Identify which cell holds the provided text, then report its (x, y) central coordinate. 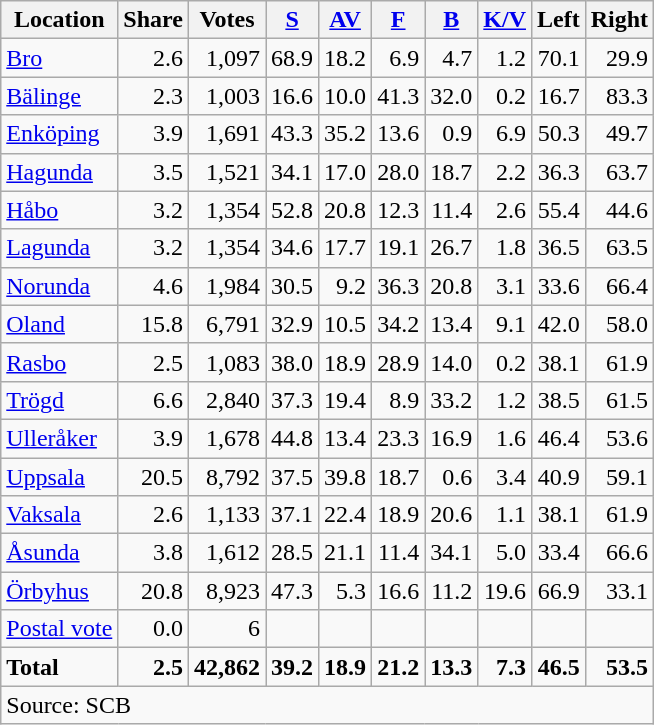
33.1 (619, 591)
17.0 (346, 172)
3.8 (154, 553)
Hagunda (60, 172)
4.6 (154, 286)
66.4 (619, 286)
3.4 (505, 477)
0.6 (452, 477)
Source: SCB (328, 705)
26.7 (452, 248)
36.5 (559, 248)
19.4 (346, 400)
Votes (226, 20)
41.3 (398, 96)
68.9 (292, 58)
5.3 (346, 591)
17.7 (346, 248)
10.5 (346, 324)
37.1 (292, 515)
Right (619, 20)
Vaksala (60, 515)
1,133 (226, 515)
66.6 (619, 553)
70.1 (559, 58)
16.9 (452, 438)
1,521 (226, 172)
19.6 (505, 591)
3.5 (154, 172)
46.5 (559, 667)
1,678 (226, 438)
Total (60, 667)
33.2 (452, 400)
Lagunda (60, 248)
1.6 (505, 438)
42.0 (559, 324)
0.9 (452, 134)
F (398, 20)
B (452, 20)
21.2 (398, 667)
12.3 (398, 210)
1,691 (226, 134)
Håbo (60, 210)
14.0 (452, 362)
2.2 (505, 172)
33.4 (559, 553)
23.3 (398, 438)
Postal vote (60, 629)
59.1 (619, 477)
61.5 (619, 400)
38.0 (292, 362)
Örbyhus (60, 591)
0.0 (154, 629)
32.9 (292, 324)
42,862 (226, 667)
6,791 (226, 324)
29.9 (619, 58)
13.3 (452, 667)
Trögd (60, 400)
Oland (60, 324)
66.9 (559, 591)
9.1 (505, 324)
Ulleråker (60, 438)
22.4 (346, 515)
S (292, 20)
38.5 (559, 400)
Norunda (60, 286)
58.0 (619, 324)
19.1 (398, 248)
1,097 (226, 58)
6.6 (154, 400)
2,840 (226, 400)
AV (346, 20)
8.9 (398, 400)
8,792 (226, 477)
37.3 (292, 400)
Rasbo (60, 362)
1,612 (226, 553)
Bro (60, 58)
4.7 (452, 58)
83.3 (619, 96)
Share (154, 20)
28.0 (398, 172)
46.4 (559, 438)
7.3 (505, 667)
28.5 (292, 553)
34.2 (398, 324)
Enköping (60, 134)
Bälinge (60, 96)
1.8 (505, 248)
K/V (505, 20)
34.6 (292, 248)
Uppsala (60, 477)
39.2 (292, 667)
28.9 (398, 362)
1,984 (226, 286)
20.5 (154, 477)
20.6 (452, 515)
35.2 (346, 134)
47.3 (292, 591)
16.7 (559, 96)
33.6 (559, 286)
10.0 (346, 96)
1,003 (226, 96)
53.6 (619, 438)
44.6 (619, 210)
18.2 (346, 58)
63.7 (619, 172)
Location (60, 20)
37.5 (292, 477)
6 (226, 629)
21.1 (346, 553)
55.4 (559, 210)
Åsunda (60, 553)
50.3 (559, 134)
13.6 (398, 134)
43.3 (292, 134)
30.5 (292, 286)
Left (559, 20)
2.3 (154, 96)
5.0 (505, 553)
8,923 (226, 591)
49.7 (619, 134)
63.5 (619, 248)
3.1 (505, 286)
1.1 (505, 515)
39.8 (346, 477)
9.2 (346, 286)
53.5 (619, 667)
1,083 (226, 362)
44.8 (292, 438)
52.8 (292, 210)
11.2 (452, 591)
15.8 (154, 324)
32.0 (452, 96)
40.9 (559, 477)
